Search for the cell housing the specified text and yield its (X, Y) center coordinate. 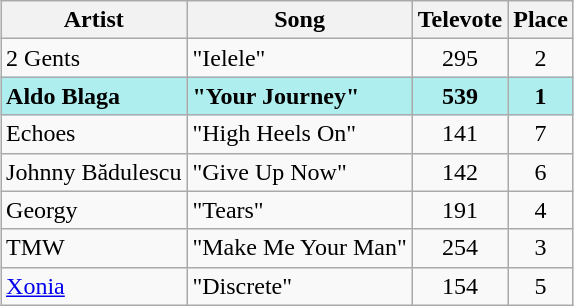
7 (541, 134)
6 (541, 172)
"Tears" (300, 210)
3 (541, 248)
154 (460, 286)
295 (460, 58)
254 (460, 248)
"Your Journey" (300, 96)
"Ielele" (300, 58)
"Make Me Your Man" (300, 248)
191 (460, 210)
Televote (460, 20)
TMW (94, 248)
1 (541, 96)
"High Heels On" (300, 134)
Place (541, 20)
Artist (94, 20)
Song (300, 20)
Aldo Blaga (94, 96)
"Discrete" (300, 286)
2 (541, 58)
539 (460, 96)
"Give Up Now" (300, 172)
2 Gents (94, 58)
Xonia (94, 286)
Georgy (94, 210)
141 (460, 134)
Johnny Bădulescu (94, 172)
Echoes (94, 134)
4 (541, 210)
5 (541, 286)
142 (460, 172)
